Pinpoint the cell where the given text exists, returning its (x, y) midpoint coordinate. 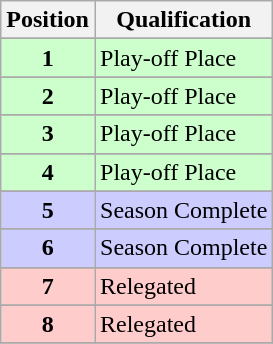
2 (48, 96)
Qualification (183, 20)
7 (48, 286)
8 (48, 324)
6 (48, 248)
4 (48, 172)
1 (48, 58)
Position (48, 20)
3 (48, 134)
5 (48, 210)
